For the text-containing cell, return its midpoint in [X, Y] coordinate format. 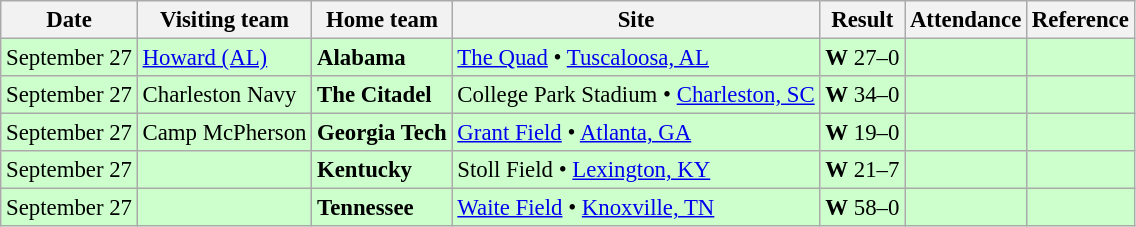
Site [636, 20]
Camp McPherson [224, 133]
W 34–0 [862, 95]
Date [69, 20]
Reference [1081, 20]
The Quad • Tuscaloosa, AL [636, 58]
Kentucky [382, 170]
Result [862, 20]
W 19–0 [862, 133]
Grant Field • Atlanta, GA [636, 133]
Georgia Tech [382, 133]
Alabama [382, 58]
Stoll Field • Lexington, KY [636, 170]
Charleston Navy [224, 95]
Visiting team [224, 20]
Waite Field • Knoxville, TN [636, 208]
Howard (AL) [224, 58]
Home team [382, 20]
W 58–0 [862, 208]
W 27–0 [862, 58]
Attendance [966, 20]
College Park Stadium • Charleston, SC [636, 95]
Tennessee [382, 208]
W 21–7 [862, 170]
The Citadel [382, 95]
